Pinpoint the cell where the given text exists, returning its [X, Y] midpoint coordinate. 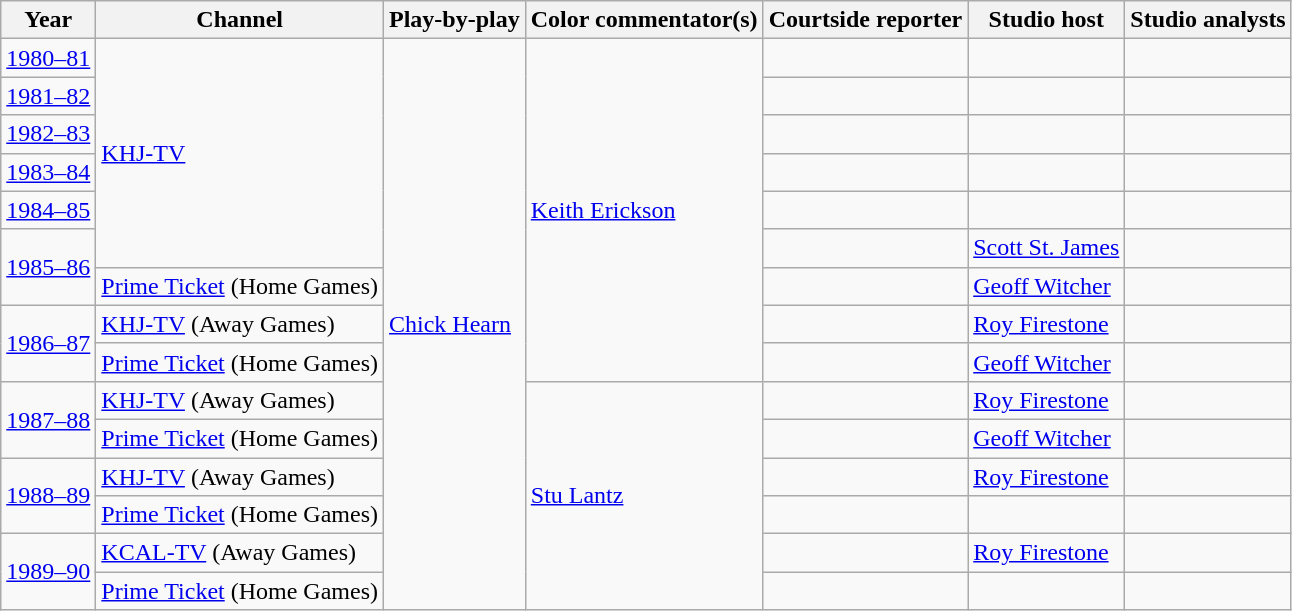
Channel [240, 20]
Studio host [1046, 20]
Color commentator(s) [644, 20]
1984–85 [48, 210]
Courtside reporter [866, 20]
Play-by-play [455, 20]
1981–82 [48, 96]
Year [48, 20]
Chick Hearn [455, 324]
1980–81 [48, 58]
1982–83 [48, 134]
1985–86 [48, 267]
Stu Lantz [644, 495]
KCAL-TV (Away Games) [240, 553]
Scott St. James [1046, 248]
Studio analysts [1208, 20]
1983–84 [48, 172]
1989–90 [48, 572]
1986–87 [48, 343]
1987–88 [48, 419]
KHJ-TV [240, 153]
Keith Erickson [644, 210]
1988–89 [48, 496]
